For the text-containing cell, return its midpoint in [x, y] coordinate format. 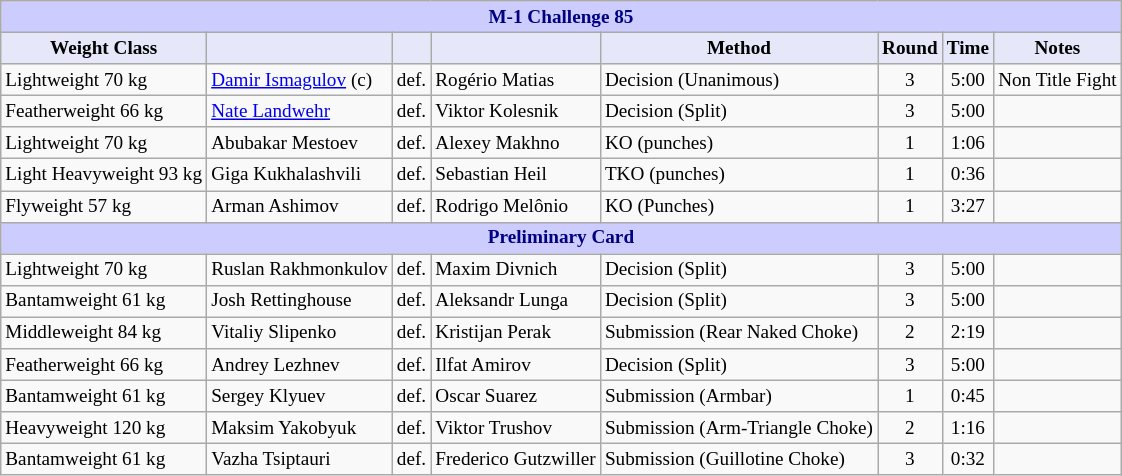
Submission (Arm-Triangle Choke) [738, 428]
Maksim Yakobyuk [300, 428]
Frederico Gutzwiller [516, 460]
Viktor Kolesnik [516, 111]
KO (Punches) [738, 206]
Heavyweight 120 kg [104, 428]
1:16 [968, 428]
Josh Rettinghouse [300, 301]
Maxim Divnich [516, 270]
M-1 Challenge 85 [561, 17]
Light Heavyweight 93 kg [104, 175]
Viktor Trushov [516, 428]
Sebastian Heil [516, 175]
Notes [1058, 48]
0:36 [968, 175]
Time [968, 48]
TKO (punches) [738, 175]
Rogério Matias [516, 80]
Abubakar Mestoev [300, 143]
Alexey Makhno [516, 143]
Flyweight 57 kg [104, 206]
Vitaliy Slipenko [300, 333]
2:19 [968, 333]
Arman Ashimov [300, 206]
Submission (Armbar) [738, 396]
Andrey Lezhnev [300, 365]
Sergey Klyuev [300, 396]
1:06 [968, 143]
3:27 [968, 206]
Method [738, 48]
Nate Landwehr [300, 111]
Ilfat Amirov [516, 365]
Decision (Unanimous) [738, 80]
Rodrigo Melônio [516, 206]
Middleweight 84 kg [104, 333]
Weight Class [104, 48]
Kristijan Perak [516, 333]
Submission (Guillotine Choke) [738, 460]
Oscar Suarez [516, 396]
Round [910, 48]
Submission (Rear Naked Choke) [738, 333]
KO (punches) [738, 143]
0:45 [968, 396]
Ruslan Rakhmonkulov [300, 270]
Aleksandr Lunga [516, 301]
Preliminary Card [561, 238]
0:32 [968, 460]
Giga Kukhalashvili [300, 175]
Damir Ismagulov (c) [300, 80]
Vazha Tsiptauri [300, 460]
Non Title Fight [1058, 80]
